Identify which cell holds the provided text, then report its [x, y] central coordinate. 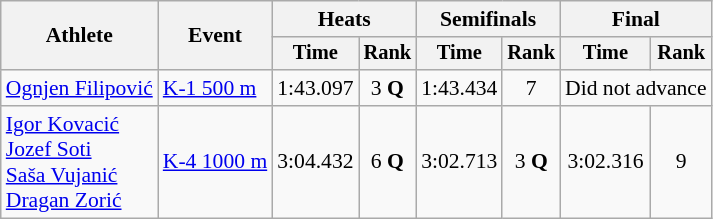
7 [531, 88]
1:43.097 [315, 88]
6 Q [388, 162]
1:43.434 [459, 88]
Did not advance [636, 88]
Ognjen Filipović [80, 88]
Heats [344, 19]
K-1 500 m [215, 88]
Igor KovacićJozef SotiSaša VujanićDragan Zorić [80, 162]
3:02.713 [459, 162]
Semifinals [488, 19]
K-4 1000 m [215, 162]
9 [682, 162]
Event [215, 36]
Final [636, 19]
3:02.316 [606, 162]
3:04.432 [315, 162]
Athlete [80, 36]
